Extract the [x, y] coordinate from the center of the cell holding the provided text.  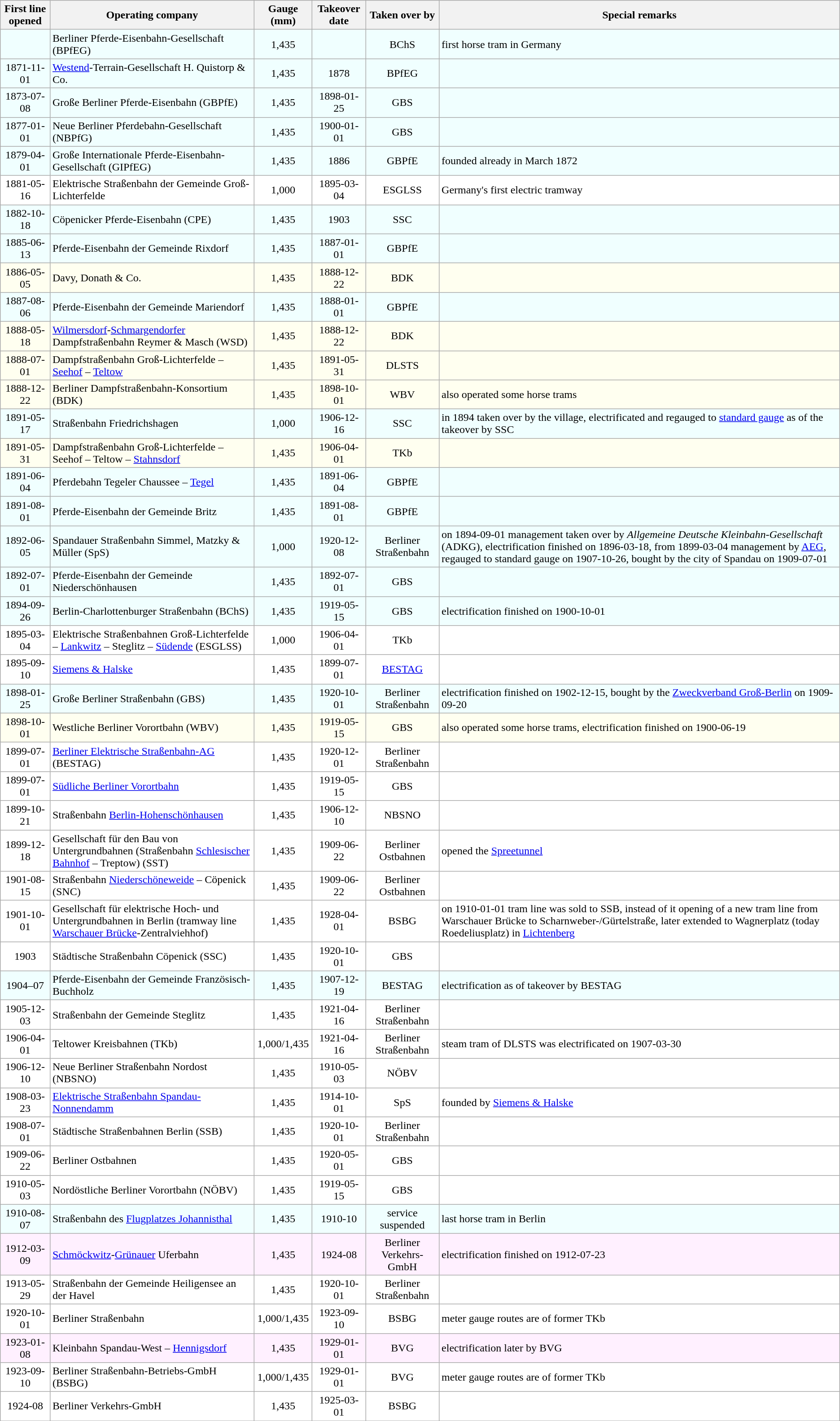
Berliner Straßenbahn-Betriebs-GmbH (BSBG) [152, 1377]
Straßenbahn des Flugplatzes Johannisthal [152, 1219]
Straßenbahn Friedrichshagen [152, 424]
Spandauer Straßenbahn Simmel, Matzky & Müller (SpS) [152, 547]
Cöpenicker Pferde-Eisenbahn (CPE) [152, 219]
1879-04-01 [25, 161]
founded already in March 1872 [640, 161]
1904–07 [25, 985]
WBV [402, 395]
1894-09-26 [25, 611]
opened the Spreetunnel [640, 851]
Takeover date [339, 15]
Gesellschaft für den Bau von Untergrundbahnen (Straßenbahn Schlesischer Bahnhof – Treptow) (SST) [152, 851]
1899-12-18 [25, 851]
service suspended [402, 1219]
1900-01-01 [339, 132]
1885-06-13 [25, 249]
founded by Siemens & Halske [640, 1102]
Elektrische Straßenbahn Spandau-Nonnendamm [152, 1102]
Berliner Elektrische Straßenbahn-AG (BESTAG) [152, 756]
1906-12-16 [339, 424]
Pferde-Eisenbahn der Gemeinde Französisch-Buchholz [152, 985]
1886 [339, 161]
electrification as of takeover by BESTAG [640, 985]
1878 [339, 74]
1914-10-01 [339, 1102]
1910-10 [339, 1219]
Große Berliner Straßenbahn (GBS) [152, 698]
Dampfstraßenbahn Groß-Lichterfelde – Seehof – Teltow [152, 365]
1895-09-10 [25, 669]
SpS [402, 1102]
Städtische Straßenbahn Cöpenick (SSC) [152, 957]
1905-12-03 [25, 1015]
NÖBV [402, 1073]
Dampfstraßenbahn Groß-Lichterfelde – Seehof – Teltow – Stahnsdorf [152, 453]
1887-01-01 [339, 249]
1871-11-01 [25, 74]
Kleinbahn Spandau-West – Hennigsdorf [152, 1348]
in 1894 taken over by the village, electrificated and regauged to standard gauge as of the takeover by SSC [640, 424]
Große Berliner Pferde-Eisenbahn (GBPfE) [152, 102]
Special remarks [640, 15]
ESGLSS [402, 190]
1886-05-05 [25, 277]
Straßenbahn der Gemeinde Heiligensee an der Havel [152, 1290]
1888-07-01 [25, 365]
Elektrische Straßenbahnen Groß-Lichterfelde – Lankwitz – Steglitz – Südende (ESGLSS) [152, 640]
Straßenbahn der Gemeinde Steglitz [152, 1015]
1910-08-07 [25, 1219]
Pferde-Eisenbahn der Gemeinde Niederschönhausen [152, 582]
1881-05-16 [25, 190]
1920-12-01 [339, 756]
Schmöckwitz-Grünauer Uferbahn [152, 1254]
Siemens & Halske [152, 669]
Berliner Pferde-Eisenbahn-Gesellschaft (BPfEG) [152, 44]
Operating company [152, 15]
Südliche Berliner Vorortbahn [152, 786]
BChS [402, 44]
steam tram of DLSTS was electrificated on 1907-03-30 [640, 1044]
Taken over by [402, 15]
Gesellschaft für elektrische Hoch- und Untergrundbahnen in Berlin (tramway line Warschauer Brücke-Zentralviehhof) [152, 921]
Pferde-Eisenbahn der Gemeinde Britz [152, 512]
Davy, Donath & Co. [152, 277]
Neue Berliner Straßenbahn Nordost (NBSNO) [152, 1073]
Städtische Straßenbahnen Berlin (SSB) [152, 1132]
1888-01-01 [339, 307]
Germany's first electric tramway [640, 190]
1908-07-01 [25, 1132]
first horse tram in Germany [640, 44]
Straßenbahn Berlin-Hohenschönhausen [152, 815]
1925-03-01 [339, 1406]
DLSTS [402, 365]
1888-05-18 [25, 336]
Straßenbahn Niederschöneweide – Cöpenick (SNC) [152, 886]
Elektrische Straßenbahn der Gemeinde Groß-Lichterfelde [152, 190]
Neue Berliner Pferdebahn-Gesellschaft (NBPfG) [152, 132]
also operated some horse trams [640, 395]
Pferde-Eisenbahn der Gemeinde Rixdorf [152, 249]
1913-05-29 [25, 1290]
First line opened [25, 15]
1908-03-23 [25, 1102]
Westend-Terrain-Gesellschaft H. Quistorp & Co. [152, 74]
Gauge (mm) [283, 15]
1912-03-09 [25, 1254]
electrification finished on 1902-12-15, bought by the Zweckverband Groß-Berlin on 1909-09-20 [640, 698]
also operated some horse trams, electrification finished on 1900-06-19 [640, 728]
electrification finished on 1900-10-01 [640, 611]
NBSNO [402, 815]
Pferdebahn Tegeler Chaussee – Tegel [152, 482]
1907-12-19 [339, 985]
electrification finished on 1912-07-23 [640, 1254]
1901-10-01 [25, 921]
1892-06-05 [25, 547]
1928-04-01 [339, 921]
Westliche Berliner Vorortbahn (WBV) [152, 728]
Pferde-Eisenbahn der Gemeinde Mariendorf [152, 307]
1923-01-08 [25, 1348]
1920-12-08 [339, 547]
Berliner Dampfstraßenbahn-Konsortium (BDK) [152, 395]
last horse tram in Berlin [640, 1219]
1877-01-01 [25, 132]
1887-08-06 [25, 307]
BPfEG [402, 74]
1891-05-17 [25, 424]
1920-05-01 [339, 1160]
electrification later by BVG [640, 1348]
1901-08-15 [25, 886]
Teltower Kreisbahnen (TKb) [152, 1044]
1899-10-21 [25, 815]
Berlin-Charlottenburger Straßenbahn (BChS) [152, 611]
1873-07-08 [25, 102]
Große Internationale Pferde-Eisenbahn-Gesellschaft (GIPfEG) [152, 161]
1882-10-18 [25, 219]
Nordöstliche Berliner Vorortbahn (NÖBV) [152, 1190]
Wilmersdorf-Schmargendorfer Dampfstraßenbahn Reymer & Masch (WSD) [152, 336]
